Provide the [x, y] coordinate of the cell's center where the given text is located.  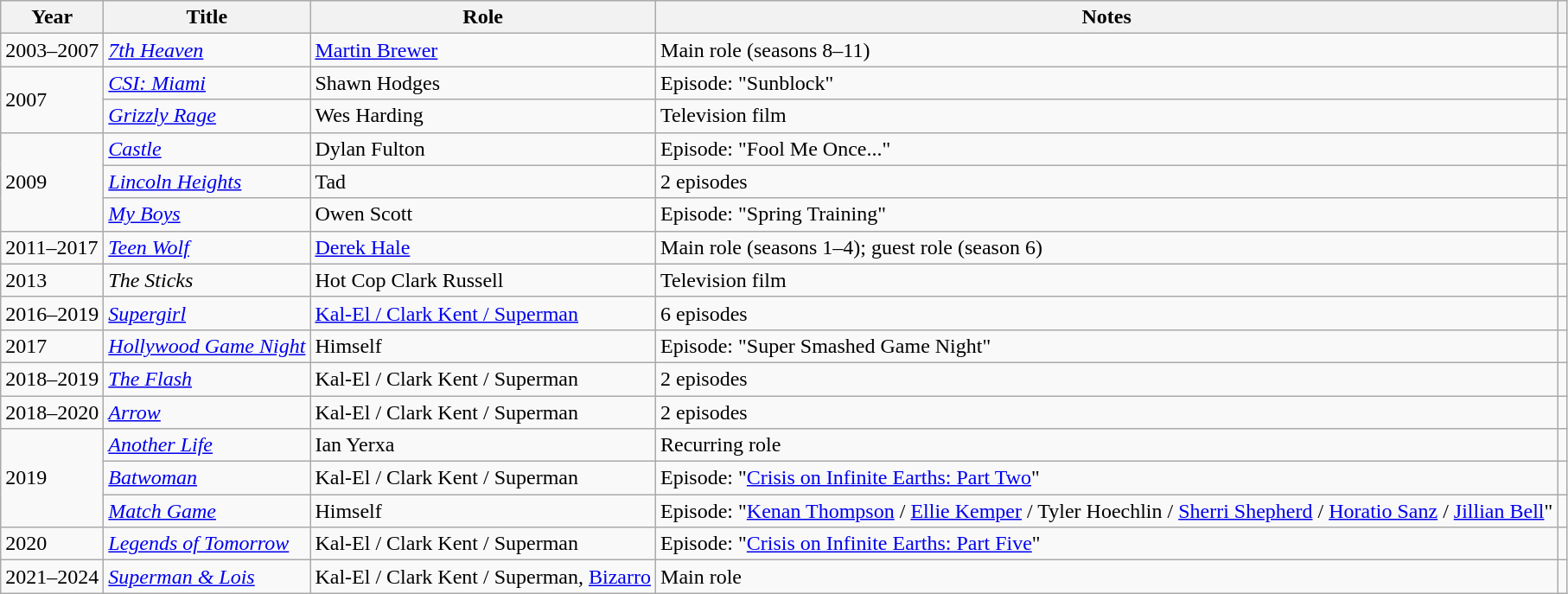
Main role (seasons 1–4); guest role (season 6) [1106, 247]
Episode: "Kenan Thompson / Ellie Kemper / Tyler Hoechlin / Sherri Shepherd / Horatio Sanz / Jillian Bell" [1106, 511]
2018–2019 [52, 379]
Wes Harding [483, 116]
7th Heaven [207, 50]
Castle [207, 149]
Main role [1106, 577]
Derek Hale [483, 247]
2007 [52, 99]
Episode: "Super Smashed Game Night" [1106, 346]
Legends of Tomorrow [207, 544]
2021–2024 [52, 577]
My Boys [207, 214]
2011–2017 [52, 247]
Role [483, 17]
2018–2020 [52, 412]
2003–2007 [52, 50]
Year [52, 17]
Shawn Hodges [483, 83]
Episode: "Sunblock" [1106, 83]
Lincoln Heights [207, 182]
The Sticks [207, 280]
6 episodes [1106, 313]
Tad [483, 182]
Main role (seasons 8–11) [1106, 50]
Hollywood Game Night [207, 346]
Episode: "Crisis on Infinite Earths: Part Five" [1106, 544]
2019 [52, 478]
Recurring role [1106, 445]
Teen Wolf [207, 247]
Hot Cop Clark Russell [483, 280]
Arrow [207, 412]
Grizzly Rage [207, 116]
2017 [52, 346]
Another Life [207, 445]
Episode: "Spring Training" [1106, 214]
Episode: "Fool Me Once..." [1106, 149]
2020 [52, 544]
CSI: Miami [207, 83]
Owen Scott [483, 214]
2016–2019 [52, 313]
Supergirl [207, 313]
Match Game [207, 511]
Superman & Lois [207, 577]
The Flash [207, 379]
Title [207, 17]
Kal-El / Clark Kent / Superman, Bizarro [483, 577]
Martin Brewer [483, 50]
Batwoman [207, 478]
2009 [52, 182]
Episode: "Crisis on Infinite Earths: Part Two" [1106, 478]
Notes [1106, 17]
Ian Yerxa [483, 445]
Dylan Fulton [483, 149]
2013 [52, 280]
